Detect which cell encompasses the target text, then output its [x, y] center coordinate. 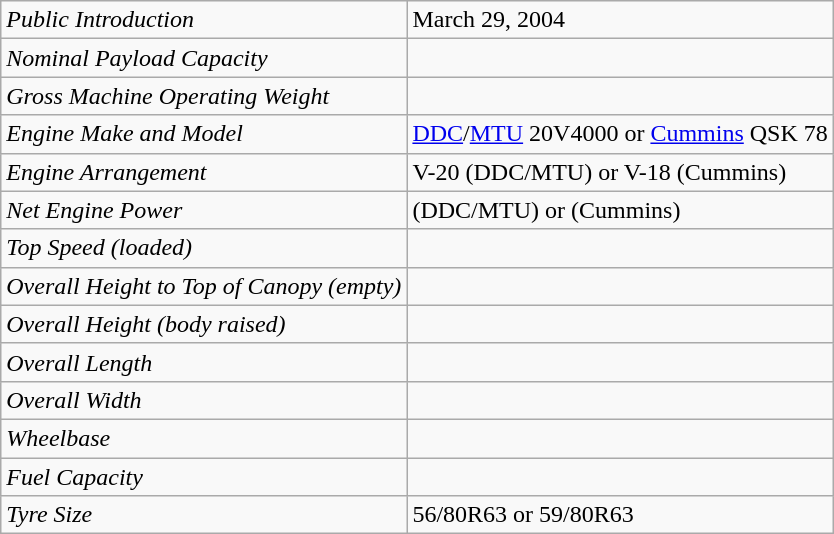
Public Introduction [204, 20]
Engine Arrangement [204, 172]
Nominal Payload Capacity [204, 58]
(DDC/MTU) or (Cummins) [620, 210]
Engine Make and Model [204, 134]
V-20 (DDC/MTU) or V-18 (Cummins) [620, 172]
56/80R63 or 59/80R63 [620, 515]
Net Engine Power [204, 210]
DDC/MTU 20V4000 or Cummins QSK 78 [620, 134]
Tyre Size [204, 515]
Top Speed (loaded) [204, 248]
Overall Height to Top of Canopy (empty) [204, 286]
Overall Height (body raised) [204, 324]
Fuel Capacity [204, 477]
Overall Width [204, 400]
Overall Length [204, 362]
Gross Machine Operating Weight [204, 96]
March 29, 2004 [620, 20]
Wheelbase [204, 438]
